Scan for the cell matching the given text and deliver its [X, Y] coordinate at center. 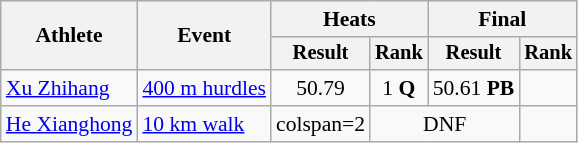
DNF [444, 124]
He Xianghong [70, 124]
colspan=2 [320, 124]
50.79 [320, 88]
400 m hurdles [204, 88]
Heats [350, 19]
10 km walk [204, 124]
50.61 PB [474, 88]
Xu Zhihang [70, 88]
1 Q [399, 88]
Athlete [70, 36]
Final [502, 19]
Event [204, 36]
